Provide the (x, y) coordinate of the cell's center where the given text is located.  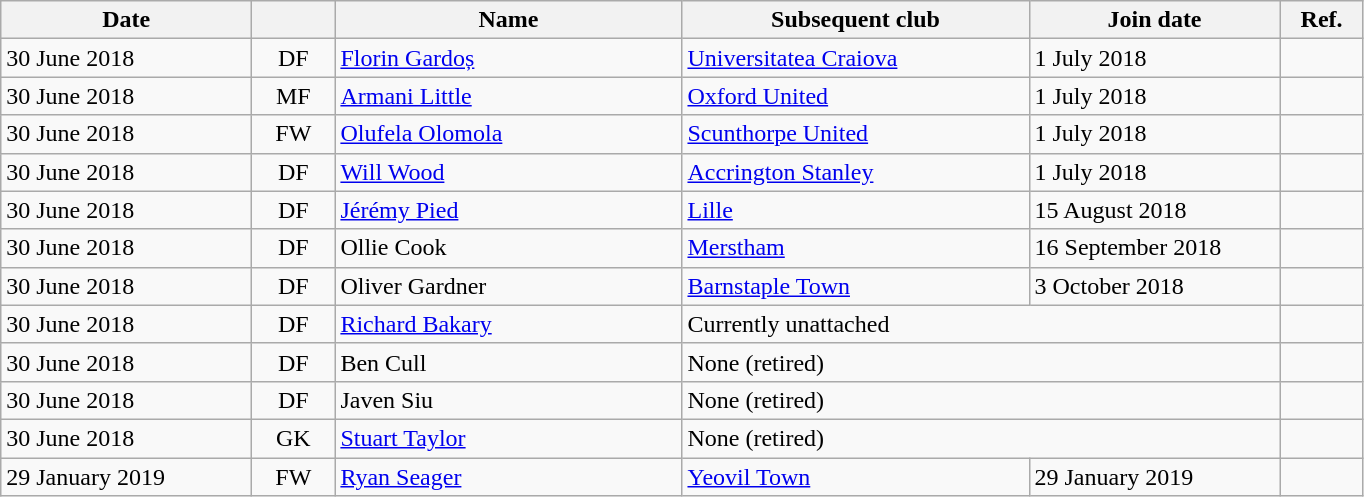
Javen Siu (508, 400)
16 September 2018 (1154, 248)
Ben Cull (508, 362)
Ref. (1322, 20)
Merstham (856, 248)
GK (294, 438)
3 October 2018 (1154, 286)
Will Wood (508, 172)
Yeovil Town (856, 477)
Currently unattached (981, 324)
Barnstaple Town (856, 286)
Universitatea Craiova (856, 58)
Scunthorpe United (856, 134)
Richard Bakary (508, 324)
Join date (1154, 20)
Date (126, 20)
Oxford United (856, 96)
Accrington Stanley (856, 172)
Jérémy Pied (508, 210)
Stuart Taylor (508, 438)
Olufela Olomola (508, 134)
Name (508, 20)
Subsequent club (856, 20)
Ryan Seager (508, 477)
15 August 2018 (1154, 210)
Ollie Cook (508, 248)
Lille (856, 210)
Florin Gardoș (508, 58)
MF (294, 96)
Armani Little (508, 96)
Oliver Gardner (508, 286)
